Scan for the cell matching the given text and deliver its (x, y) coordinate at center. 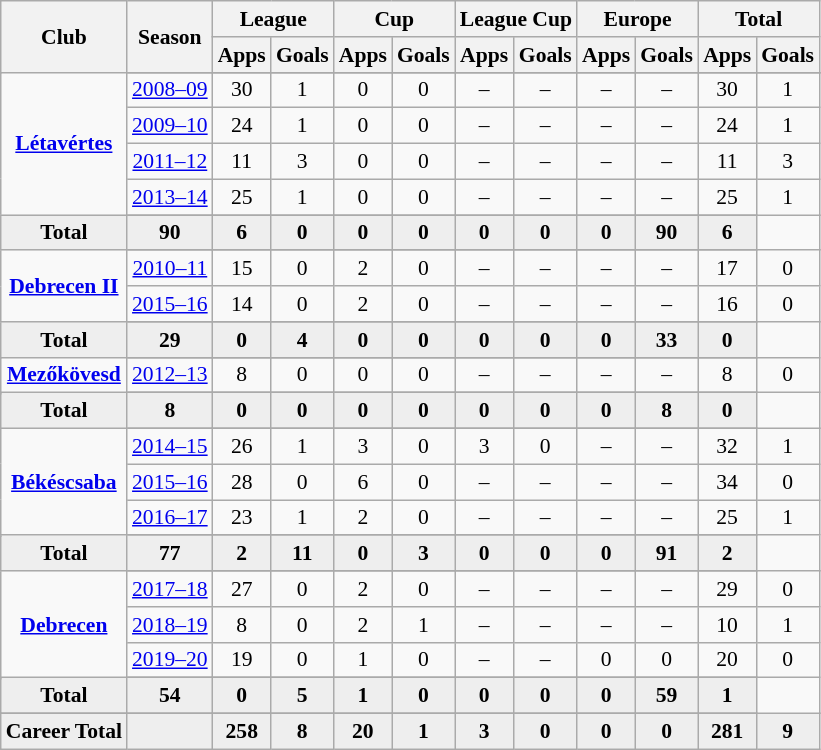
2017–18 (170, 589)
2010–11 (170, 269)
Békéscsaba (64, 482)
4 (302, 340)
281 (727, 732)
54 (170, 696)
15 (242, 269)
17 (727, 269)
258 (242, 732)
League Cup (516, 19)
Europe (638, 19)
91 (666, 554)
16 (727, 304)
2011–12 (170, 162)
2009–10 (170, 126)
Club (64, 36)
Debrecen II (64, 286)
2013–14 (170, 197)
League (274, 19)
2012–13 (170, 375)
34 (727, 482)
Létavértes (64, 143)
2019–20 (170, 660)
9 (788, 732)
2014–15 (170, 447)
5 (302, 696)
Debrecen (64, 624)
27 (242, 589)
2016–17 (170, 518)
26 (242, 447)
14 (242, 304)
Mezőkövesd (64, 375)
19 (242, 660)
77 (170, 554)
59 (666, 696)
33 (666, 340)
23 (242, 518)
28 (242, 482)
2008–09 (170, 90)
10 (727, 625)
2018–19 (170, 625)
Cup (394, 19)
32 (727, 447)
Career Total (64, 732)
Season (170, 36)
